Locate the cell with the specified text and output its [X, Y] center coordinate. 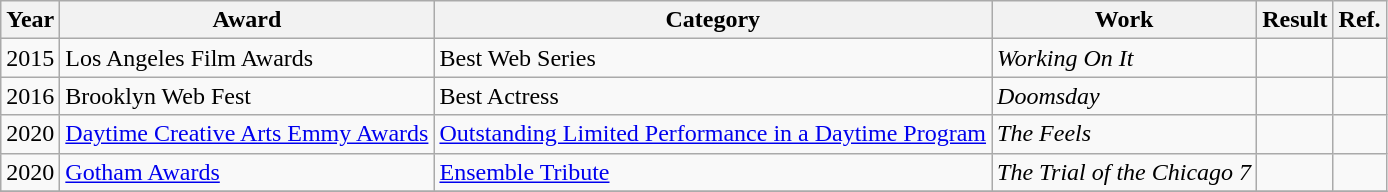
Brooklyn Web Fest [247, 96]
Doomsday [1124, 96]
Best Web Series [713, 58]
Best Actress [713, 96]
Award [247, 20]
Result [1295, 20]
Year [30, 20]
2016 [30, 96]
Work [1124, 20]
Daytime Creative Arts Emmy Awards [247, 134]
Los Angeles Film Awards [247, 58]
Category [713, 20]
Ref. [1360, 20]
Gotham Awards [247, 172]
2015 [30, 58]
Ensemble Tribute [713, 172]
The Trial of the Chicago 7 [1124, 172]
Working On It [1124, 58]
Outstanding Limited Performance in a Daytime Program [713, 134]
The Feels [1124, 134]
